From the cell containing the given text, extract its center point as (X, Y) coordinate. 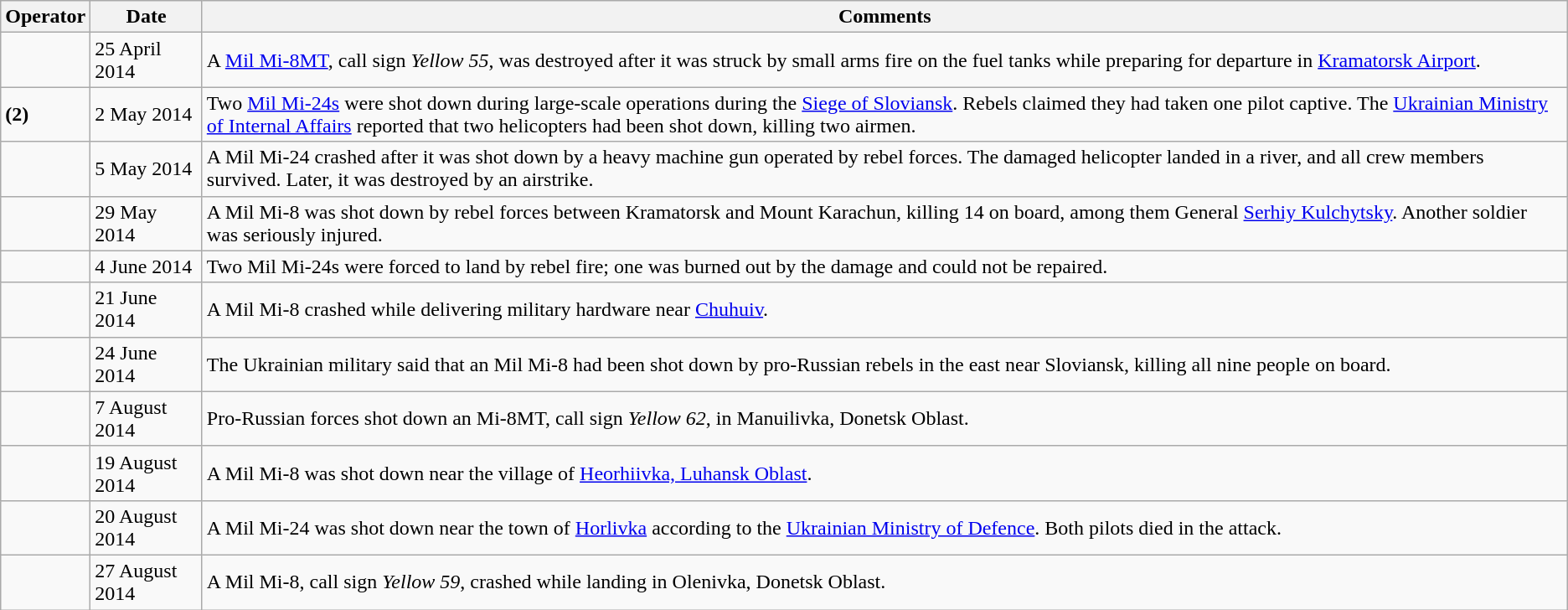
A Mil Mi-8 crashed while delivering military hardware near Chuhuiv. (885, 310)
27 August 2014 (147, 582)
A Mil Mi-24 was shot down near the town of Horlivka according to the Ukrainian Ministry of Defence. Both pilots died in the attack. (885, 528)
The Ukrainian military said that an Mil Mi-8 had been shot down by pro-Russian rebels in the east near Sloviansk, killing all nine people on board. (885, 364)
A Mil Mi-8 was shot down near the village of Heorhiivka, Luhansk Oblast. (885, 473)
A Mil Mi-8, call sign Yellow 59, crashed while landing in Olenivka, Donetsk Oblast. (885, 582)
19 August 2014 (147, 473)
Pro-Russian forces shot down an Mi-8MT, call sign Yellow 62, in Manuilivka, Donetsk Oblast. (885, 419)
7 August 2014 (147, 419)
Operator (45, 17)
Two Mil Mi-24s were forced to land by rebel fire; one was burned out by the damage and could not be repaired. (885, 266)
5 May 2014 (147, 169)
29 May 2014 (147, 223)
2 May 2014 (147, 114)
24 June 2014 (147, 364)
(2) (45, 114)
Comments (885, 17)
25 April 2014 (147, 60)
Date (147, 17)
21 June 2014 (147, 310)
4 June 2014 (147, 266)
20 August 2014 (147, 528)
